Locate the cell with the specified text and output its (x, y) center coordinate. 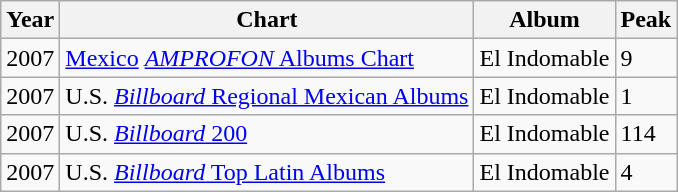
Album (544, 20)
Mexico AMPROFON Albums Chart (267, 58)
Chart (267, 20)
114 (646, 134)
Year (30, 20)
U.S. Billboard Regional Mexican Albums (267, 96)
9 (646, 58)
1 (646, 96)
4 (646, 172)
Peak (646, 20)
U.S. Billboard Top Latin Albums (267, 172)
U.S. Billboard 200 (267, 134)
